Search for the cell housing the specified text and yield its [x, y] center coordinate. 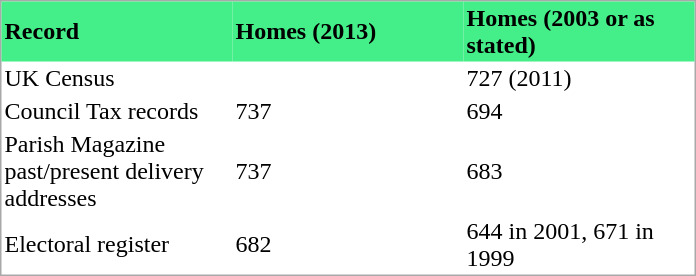
694 [580, 110]
682 [348, 244]
727 (2011) [580, 78]
UK Census [118, 78]
644 in 2001, 671 in 1999 [580, 244]
Homes (2003 or as stated) [580, 32]
Parish Magazine past/present delivery addresses [118, 172]
683 [580, 172]
Homes (2013) [348, 32]
Council Tax records [118, 110]
Electoral register [118, 244]
Record [118, 32]
